Search for the cell housing the specified text and yield its (X, Y) center coordinate. 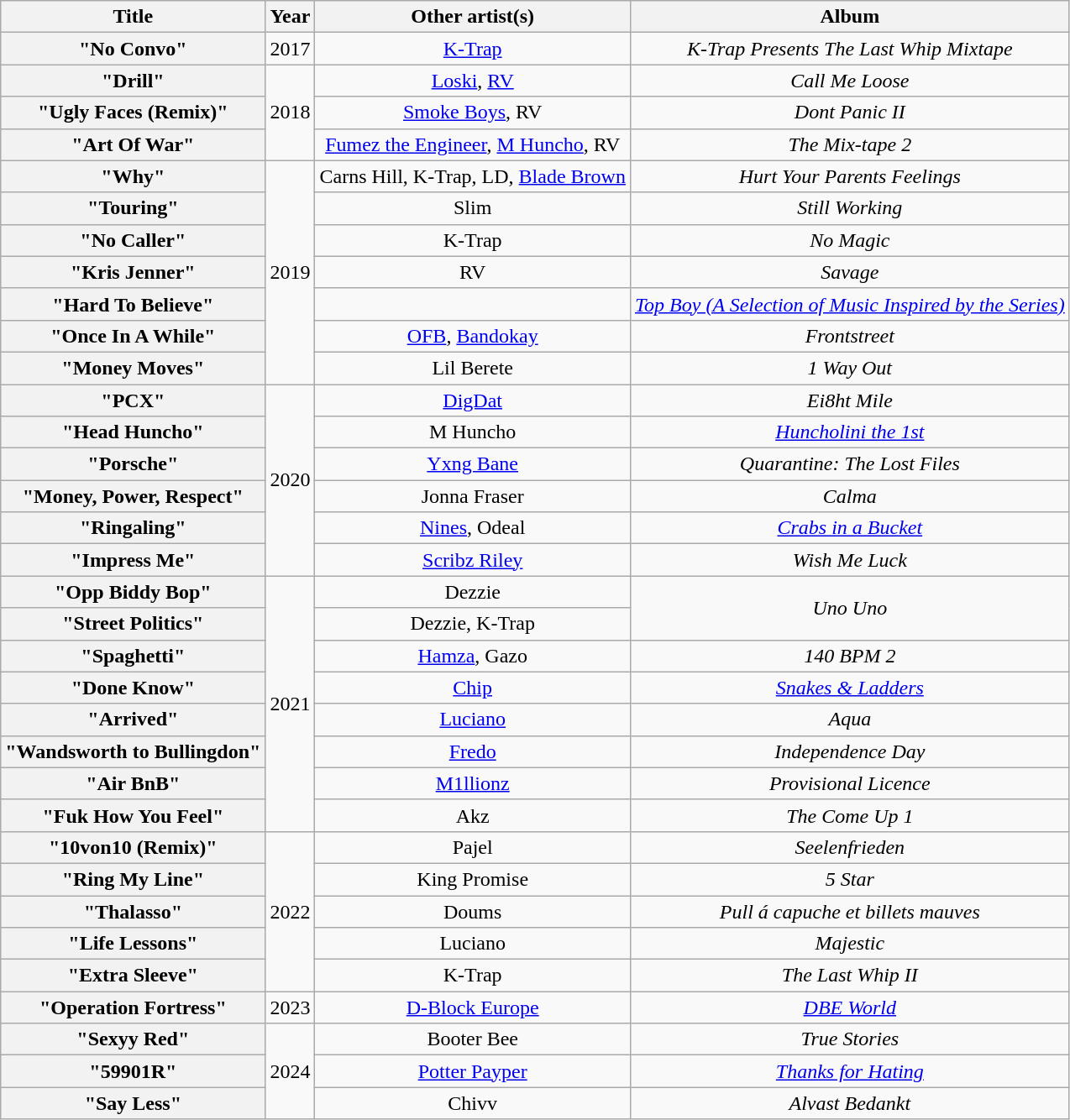
"Money, Power, Respect" (133, 496)
Booter Bee (472, 1039)
Calma (850, 496)
King Promise (472, 879)
"Operation Fortress" (133, 1007)
Album (850, 17)
2018 (291, 113)
Smoke Boys, RV (472, 113)
2021 (291, 704)
"Done Know" (133, 688)
"Sexyy Red" (133, 1039)
Akz (472, 815)
Call Me Loose (850, 81)
"Street Politics" (133, 624)
No Magic (850, 240)
Still Working (850, 208)
D-Block Europe (472, 1007)
True Stories (850, 1039)
Jonna Fraser (472, 496)
Snakes & Ladders (850, 688)
Provisional Licence (850, 783)
Slim (472, 208)
"Head Huncho" (133, 432)
"Ring My Line" (133, 879)
2023 (291, 1007)
Title (133, 17)
Chip (472, 688)
M1llionz (472, 783)
"Impress Me" (133, 560)
The Mix-tape 2 (850, 144)
"Air BnB" (133, 783)
Doums (472, 911)
Aqua (850, 720)
Huncholini the 1st (850, 432)
Scribz Riley (472, 560)
"Touring" (133, 208)
"Art Of War" (133, 144)
"Life Lessons" (133, 944)
DBE World (850, 1007)
Nines, Odeal (472, 528)
"Money Moves" (133, 368)
"Why" (133, 176)
Wish Me Luck (850, 560)
K-Trap Presents The Last Whip Mixtape (850, 49)
Carns Hill, K-Trap, LD, Blade Brown (472, 176)
2019 (291, 272)
"Kris Jenner" (133, 272)
Thanks for Hating (850, 1071)
Yxng Bane (472, 464)
"No Convo" (133, 49)
"Fuk How You Feel" (133, 815)
140 BPM 2 (850, 656)
"Ugly Faces (Remix)" (133, 113)
OFB, Bandokay (472, 336)
Independence Day (850, 751)
Chivv (472, 1103)
Other artist(s) (472, 17)
"Once In A While" (133, 336)
"Extra Sleeve" (133, 976)
"Hard To Believe" (133, 304)
Hamza, Gazo (472, 656)
"Say Less" (133, 1103)
"No Caller" (133, 240)
"59901R" (133, 1071)
RV (472, 272)
2020 (291, 480)
Ei8ht Mile (850, 400)
"10von10 (Remix)" (133, 847)
Alvast Bedankt (850, 1103)
"Porsche" (133, 464)
1 Way Out (850, 368)
Dezzie (472, 592)
Year (291, 17)
The Last Whip II (850, 976)
Fumez the Engineer, M Huncho, RV (472, 144)
Pajel (472, 847)
Fredo (472, 751)
"Ringaling" (133, 528)
Seelenfrieden (850, 847)
Uno Uno (850, 608)
Crabs in a Bucket (850, 528)
5 Star (850, 879)
Dont Panic II (850, 113)
2017 (291, 49)
Loski, RV (472, 81)
2022 (291, 911)
Lil Berete (472, 368)
"PCX" (133, 400)
2024 (291, 1071)
DigDat (472, 400)
Dezzie, K-Trap (472, 624)
Hurt Your Parents Feelings (850, 176)
M Huncho (472, 432)
Savage (850, 272)
Potter Payper (472, 1071)
"Wandsworth to Bullingdon" (133, 751)
"Drill" (133, 81)
"Spaghetti" (133, 656)
Frontstreet (850, 336)
Quarantine: The Lost Files (850, 464)
Majestic (850, 944)
Pull á capuche et billets mauves (850, 911)
The Come Up 1 (850, 815)
Top Boy (A Selection of Music Inspired by the Series) (850, 304)
"Thalasso" (133, 911)
"Opp Biddy Bop" (133, 592)
"Arrived" (133, 720)
